Detect which cell encompasses the target text, then output its [x, y] center coordinate. 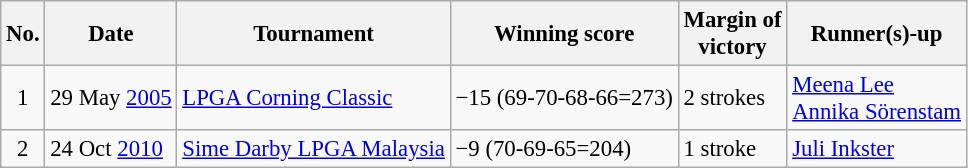
Margin ofvictory [732, 34]
Sime Darby LPGA Malaysia [314, 149]
1 [23, 98]
Runner(s)-up [877, 34]
1 stroke [732, 149]
−9 (70-69-65=204) [564, 149]
24 Oct 2010 [111, 149]
LPGA Corning Classic [314, 98]
Date [111, 34]
Winning score [564, 34]
Meena Lee Annika Sörenstam [877, 98]
2 strokes [732, 98]
−15 (69-70-68-66=273) [564, 98]
Juli Inkster [877, 149]
2 [23, 149]
Tournament [314, 34]
No. [23, 34]
29 May 2005 [111, 98]
